Find where the given text appears and provide that cell's center as [x, y] coordinate. 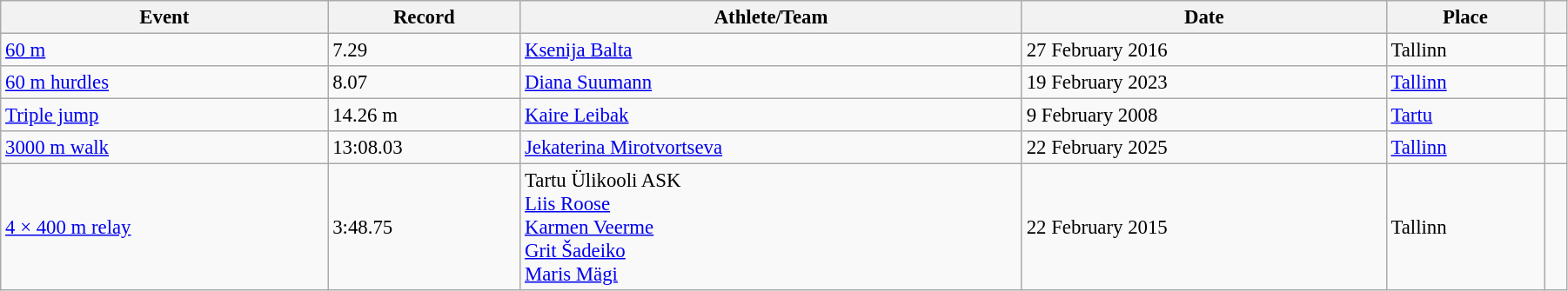
7.29 [425, 50]
8.07 [425, 83]
Kaire Leibak [771, 116]
Tartu Ülikooli ASKLiis RooseKarmen VeermeGrit ŠadeikoMaris Mägi [771, 228]
13:08.03 [425, 148]
Jekaterina Mirotvortseva [771, 148]
4 × 400 m relay [164, 228]
Diana Suumann [771, 83]
3:48.75 [425, 228]
Date [1204, 17]
Athlete/Team [771, 17]
9 February 2008 [1204, 116]
22 February 2025 [1204, 148]
Tartu [1465, 116]
60 m [164, 50]
Place [1465, 17]
Triple jump [164, 116]
Event [164, 17]
22 February 2015 [1204, 228]
3000 m walk [164, 148]
19 February 2023 [1204, 83]
Ksenija Balta [771, 50]
27 February 2016 [1204, 50]
14.26 m [425, 116]
60 m hurdles [164, 83]
Record [425, 17]
